Provide the [X, Y] coordinate of the cell's center where the given text is located.  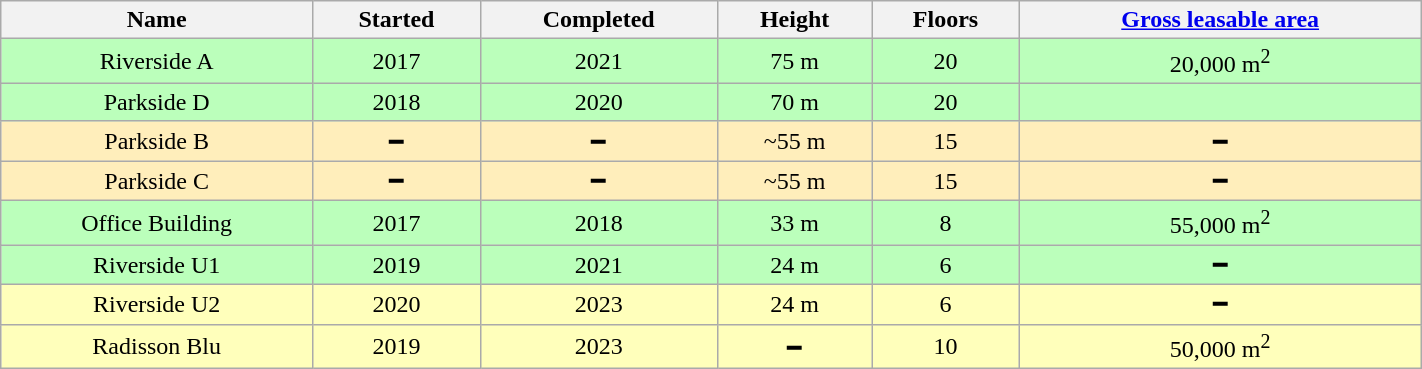
Riverside A [157, 62]
Gross leasable area [1220, 20]
8 [946, 224]
Completed [598, 20]
Name [157, 20]
Parkside C [157, 181]
33 m [794, 224]
Riverside U1 [157, 265]
Office Building [157, 224]
10 [946, 346]
75 m [794, 62]
Started [397, 20]
Parkside D [157, 102]
55,000 m2 [1220, 224]
20,000 m2 [1220, 62]
Riverside U2 [157, 305]
Floors [946, 20]
Parkside B [157, 141]
Height [794, 20]
Radisson Blu [157, 346]
50,000 m2 [1220, 346]
70 m [794, 102]
